From the cell containing the given text, extract its center point as [x, y] coordinate. 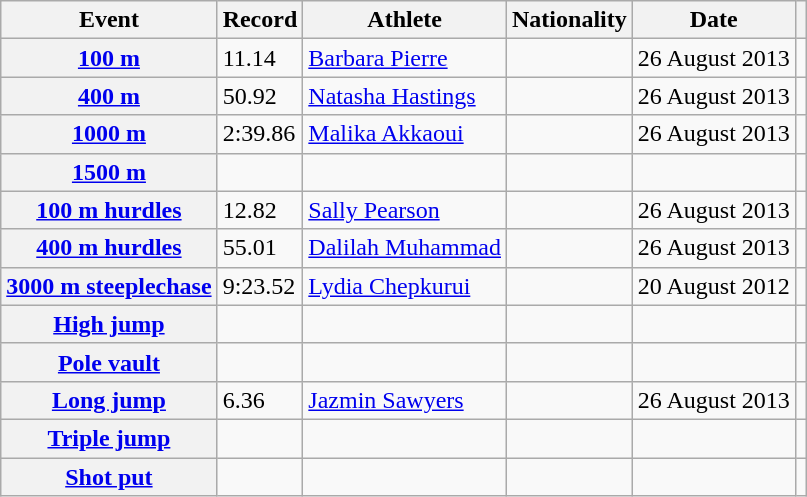
Barbara Pierre [405, 58]
Long jump [109, 400]
Malika Akkaoui [405, 134]
Pole vault [109, 362]
11.14 [260, 58]
20 August 2012 [714, 286]
Date [714, 20]
9:23.52 [260, 286]
Triple jump [109, 438]
2:39.86 [260, 134]
Nationality [570, 20]
3000 m steeplechase [109, 286]
Event [109, 20]
400 m hurdles [109, 248]
12.82 [260, 210]
Natasha Hastings [405, 96]
Sally Pearson [405, 210]
50.92 [260, 96]
1500 m [109, 172]
Jazmin Sawyers [405, 400]
1000 m [109, 134]
Athlete [405, 20]
High jump [109, 324]
Shot put [109, 477]
Lydia Chepkurui [405, 286]
Dalilah Muhammad [405, 248]
400 m [109, 96]
100 m [109, 58]
Record [260, 20]
6.36 [260, 400]
100 m hurdles [109, 210]
55.01 [260, 248]
